Search for the cell housing the specified text and yield its (x, y) center coordinate. 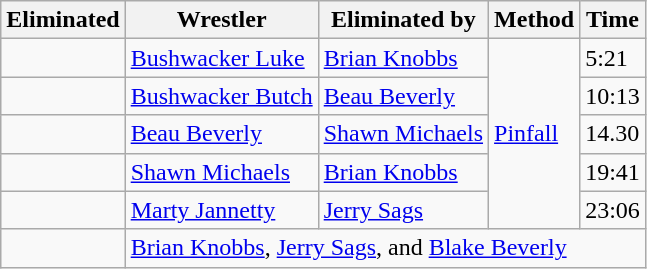
23:06 (613, 210)
Pinfall (534, 134)
Method (534, 20)
Bushwacker Luke (222, 58)
Brian Knobbs, Jerry Sags, and Blake Beverly (385, 248)
Jerry Sags (403, 210)
Eliminated (63, 20)
10:13 (613, 96)
19:41 (613, 172)
Time (613, 20)
14.30 (613, 134)
Marty Jannetty (222, 210)
5:21 (613, 58)
Bushwacker Butch (222, 96)
Wrestler (222, 20)
Eliminated by (403, 20)
